Output the (x, y) coordinate of the center of the cell containing the given text.  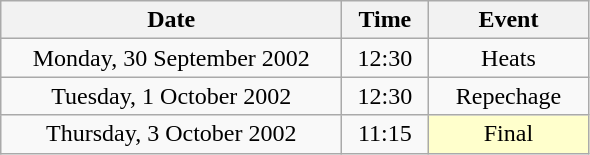
11:15 (385, 134)
Event (508, 20)
Monday, 30 September 2002 (172, 58)
Tuesday, 1 October 2002 (172, 96)
Heats (508, 58)
Time (385, 20)
Final (508, 134)
Thursday, 3 October 2002 (172, 134)
Date (172, 20)
Repechage (508, 96)
